Search for the cell housing the specified text and yield its (X, Y) center coordinate. 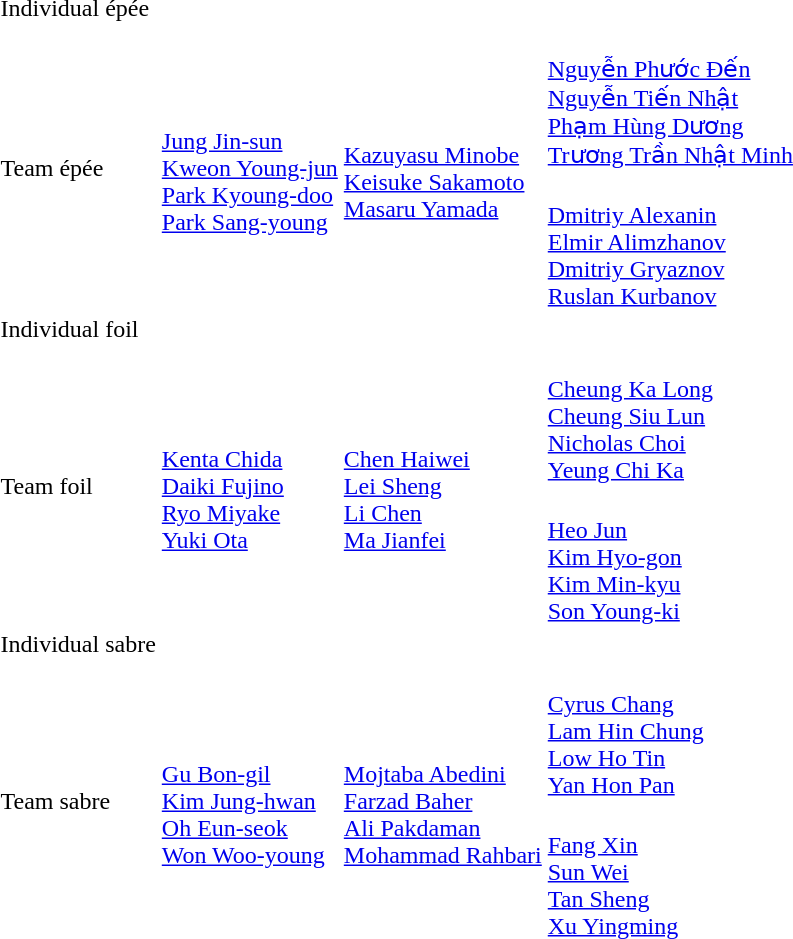
Kenta ChidaDaiki FujinoRyo MiyakeYuki Ota (250, 486)
Chen HaiweiLei ShengLi ChenMa Jianfei (442, 486)
Jung Jin-sunKweon Young-junPark Kyoung-dooPark Sang-young (250, 168)
Kazuyasu MinobeKeisuke SakamotoMasaru Yamada (442, 168)
